Detect which cell encompasses the target text, then output its [X, Y] center coordinate. 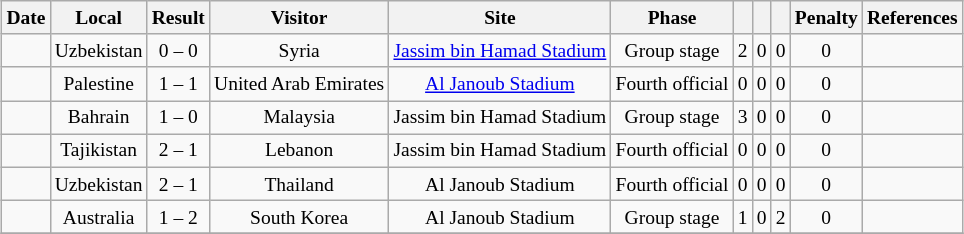
0 – 0 [178, 50]
Malaysia [298, 118]
Australia [98, 216]
References [912, 18]
Lebanon [298, 150]
1 – 0 [178, 118]
Site [500, 18]
Date [26, 18]
1 – 1 [178, 84]
Bahrain [98, 118]
Local [98, 18]
3 [742, 118]
Syria [298, 50]
Thailand [298, 184]
Phase [672, 18]
South Korea [298, 216]
Palestine [98, 84]
United Arab Emirates [298, 84]
Result [178, 18]
Penalty [826, 18]
Visitor [298, 18]
Tajikistan [98, 150]
1 – 2 [178, 216]
1 [742, 216]
